Locate the cell with the specified text and output its (x, y) center coordinate. 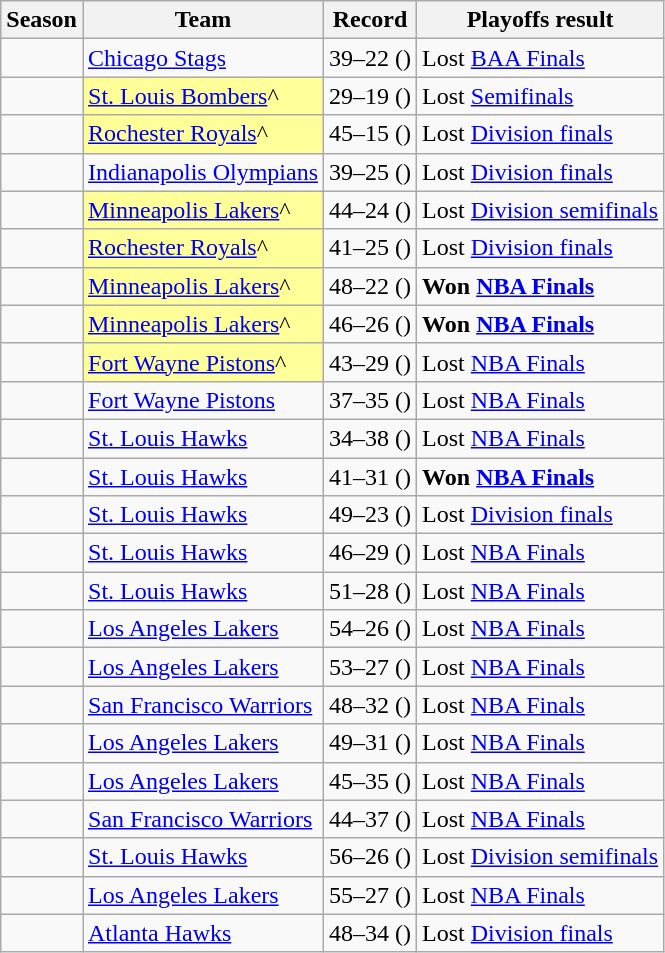
46–26 () (370, 324)
46–29 () (370, 553)
49–31 () (370, 743)
Team (202, 20)
55–27 () (370, 895)
Fort Wayne Pistons (202, 400)
51–28 () (370, 591)
48–34 () (370, 933)
56–26 () (370, 857)
53–27 () (370, 667)
44–24 () (370, 210)
Indianapolis Olympians (202, 172)
45–15 () (370, 134)
39–25 () (370, 172)
St. Louis Bombers^ (202, 96)
Lost BAA Finals (540, 58)
45–35 () (370, 781)
Record (370, 20)
37–35 () (370, 400)
44–37 () (370, 819)
48–22 () (370, 286)
41–25 () (370, 248)
Chicago Stags (202, 58)
Season (42, 20)
Atlanta Hawks (202, 933)
39–22 () (370, 58)
34–38 () (370, 438)
41–31 () (370, 477)
29–19 () (370, 96)
48–32 () (370, 705)
49–23 () (370, 515)
Fort Wayne Pistons^ (202, 362)
Playoffs result (540, 20)
Lost Semifinals (540, 96)
43–29 () (370, 362)
54–26 () (370, 629)
